Return the (X, Y) coordinate for the center point of the cell that contains the specified text.  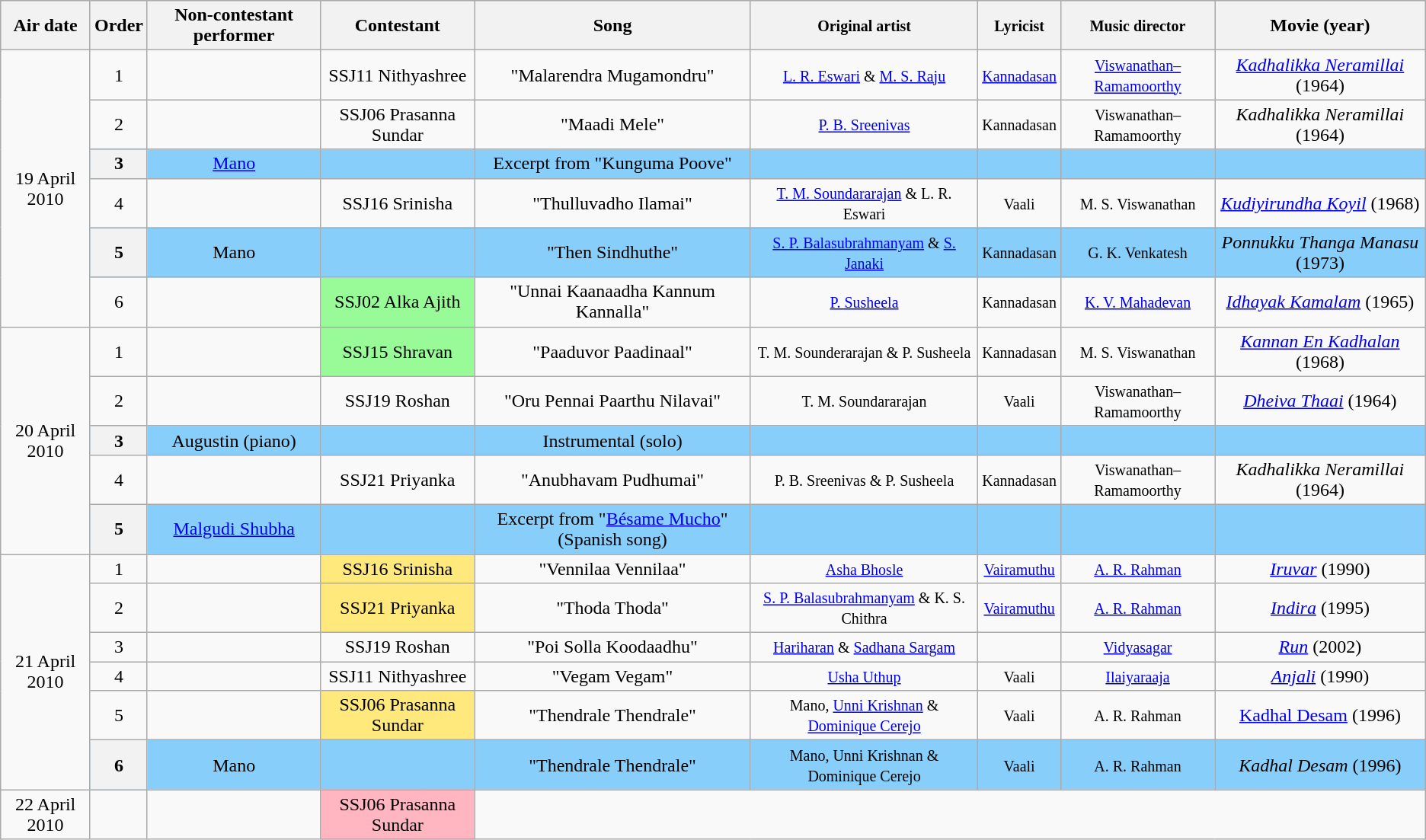
"Vegam Vegam" (612, 676)
21 April 2010 (46, 672)
Original artist (864, 26)
Indira (1995) (1321, 608)
Kudiyirundha Koyil (1968) (1321, 203)
Malgudi Shubha (233, 529)
20 April 2010 (46, 440)
S. P. Balasubrahmanyam & K. S. Chithra (864, 608)
P. B. Sreenivas & P. Susheela (864, 480)
Air date (46, 26)
Usha Uthup (864, 676)
Non-contestant performer (233, 26)
Instrumental (solo) (612, 440)
Lyricist (1019, 26)
"Oru Pennai Paarthu Nilavai" (612, 401)
P. B. Sreenivas (864, 125)
"Vennilaa Vennilaa" (612, 569)
"Maadi Mele" (612, 125)
"Unnai Kaanaadha Kannum Kannalla" (612, 302)
19 April 2010 (46, 189)
Ponnukku Thanga Manasu (1973) (1321, 253)
Hariharan & Sadhana Sargam (864, 647)
"Paaduvor Paadinaal" (612, 352)
T. M. Soundararajan & L. R. Eswari (864, 203)
Ilaiyaraaja (1138, 676)
Order (119, 26)
"Poi Solla Koodaadhu" (612, 647)
Iruvar (1990) (1321, 569)
S. P. Balasubrahmanyam & S. Janaki (864, 253)
"Malarendra Mugamondru" (612, 75)
L. R. Eswari & M. S. Raju (864, 75)
P. Susheela (864, 302)
G. K. Venkatesh (1138, 253)
Music director (1138, 26)
Augustin (piano) (233, 440)
Kannan En Kadhalan (1968) (1321, 352)
SSJ02 Alka Ajith (398, 302)
"Anubhavam Pudhumai" (612, 480)
Anjali (1990) (1321, 676)
22 April 2010 (46, 815)
Contestant (398, 26)
"Then Sindhuthe" (612, 253)
Run (2002) (1321, 647)
Excerpt from "Bésame Mucho" (Spanish song) (612, 529)
"Thulluvadho Ilamai" (612, 203)
Song (612, 26)
K. V. Mahadevan (1138, 302)
Movie (year) (1321, 26)
SSJ15 Shravan (398, 352)
Dheiva Thaai (1964) (1321, 401)
"Thoda Thoda" (612, 608)
Vidyasagar (1138, 647)
Asha Bhosle (864, 569)
T. M. Soundararajan (864, 401)
Excerpt from "Kunguma Poove" (612, 164)
T. M. Sounderarajan & P. Susheela (864, 352)
Idhayak Kamalam (1965) (1321, 302)
